Return the [X, Y] coordinate for the center point of the cell that contains the specified text.  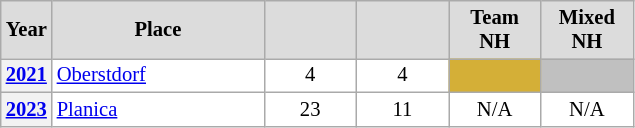
23 [310, 109]
Team NH [494, 29]
2023 [26, 109]
Oberstdorf [158, 75]
11 [402, 109]
Planica [158, 109]
Mixed NH [587, 29]
Year [26, 29]
2021 [26, 75]
Place [158, 29]
